From the cell containing the given text, extract its center point as [X, Y] coordinate. 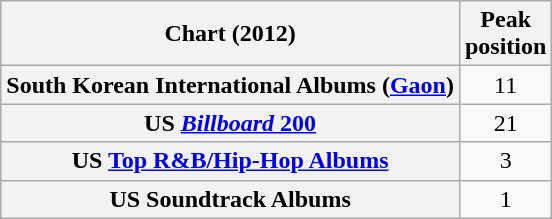
US Top R&B/Hip-Hop Albums [230, 161]
Peakposition [505, 34]
21 [505, 123]
US Billboard 200 [230, 123]
11 [505, 85]
3 [505, 161]
1 [505, 199]
South Korean International Albums (Gaon) [230, 85]
US Soundtrack Albums [230, 199]
Chart (2012) [230, 34]
